Extract the [x, y] coordinate from the center of the cell holding the provided text.  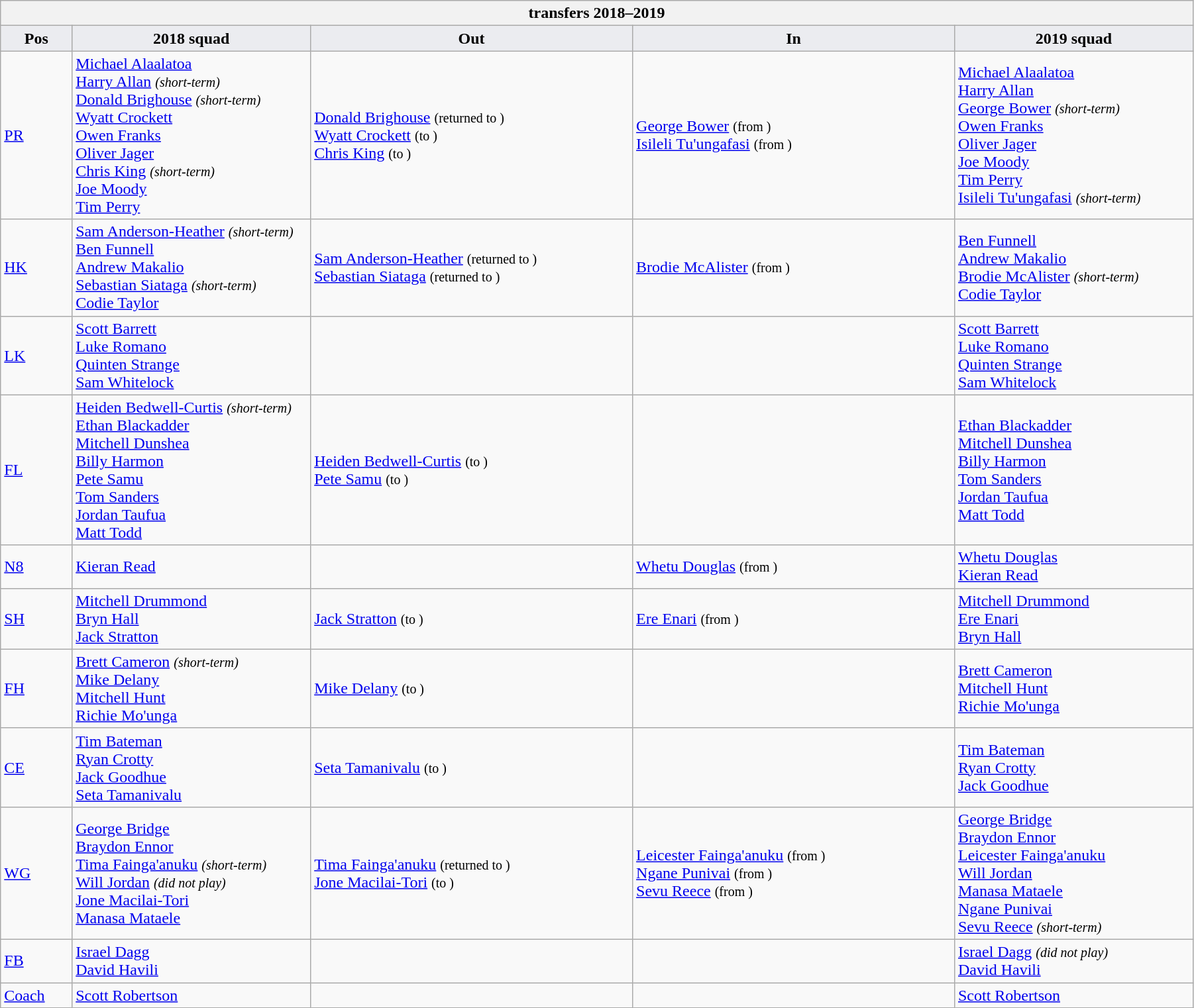
Tima Fainga'anuku (returned to ) Jone Macilai-Tori (to ) [472, 873]
LK [36, 355]
Ere Enari (from ) [794, 619]
Brett Cameron Mitchell Hunt Richie Mo'unga [1073, 689]
George Bower (from ) Isileli Tu'ungafasi (from ) [794, 135]
Mike Delany (to ) [472, 689]
Brodie McAlister (from ) [794, 268]
SH [36, 619]
Sam Anderson-Heather (short-term) Ben Funnell Andrew Makalio Sebastian Siataga (short-term) Codie Taylor [191, 268]
FL [36, 470]
George Bridge Braydon Ennor Tima Fainga'anuku (short-term) Will Jordan (did not play) Jone Macilai-Tori Manasa Mataele [191, 873]
PR [36, 135]
Tim Bateman Ryan Crotty Jack Goodhue Seta Tamanivalu [191, 767]
In [794, 38]
Israel Dagg David Havili [191, 960]
Out [472, 38]
Whetu Douglas Kieran Read [1073, 567]
Brett Cameron (short-term) Mike Delany Mitchell Hunt Richie Mo'unga [191, 689]
CE [36, 767]
Coach [36, 995]
FB [36, 960]
FH [36, 689]
Seta Tamanivalu (to ) [472, 767]
HK [36, 268]
Sam Anderson-Heather (returned to ) Sebastian Siataga (returned to ) [472, 268]
Whetu Douglas (from ) [794, 567]
2018 squad [191, 38]
2019 squad [1073, 38]
Mitchell Drummond Bryn Hall Jack Stratton [191, 619]
WG [36, 873]
Pos [36, 38]
Israel Dagg (did not play) David Havili [1073, 960]
Tim Bateman Ryan Crotty Jack Goodhue [1073, 767]
Heiden Bedwell-Curtis (short-term) Ethan Blackadder Mitchell Dunshea Billy Harmon Pete Samu Tom Sanders Jordan Taufua Matt Todd [191, 470]
George Bridge Braydon Ennor Leicester Fainga'anuku Will Jordan Manasa Mataele Ngane Punivai Sevu Reece (short-term) [1073, 873]
Ben Funnell Andrew Makalio Brodie McAlister (short-term) Codie Taylor [1073, 268]
Jack Stratton (to ) [472, 619]
transfers 2018–2019 [597, 13]
Michael Alaalatoa Harry Allan George Bower (short-term) Owen Franks Oliver Jager Joe Moody Tim Perry Isileli Tu'ungafasi (short-term) [1073, 135]
Ethan Blackadder Mitchell Dunshea Billy Harmon Tom Sanders Jordan Taufua Matt Todd [1073, 470]
Donald Brighouse (returned to ) Wyatt Crockett (to ) Chris King (to ) [472, 135]
Kieran Read [191, 567]
Leicester Fainga'anuku (from ) Ngane Punivai (from ) Sevu Reece (from ) [794, 873]
Mitchell Drummond Ere Enari Bryn Hall [1073, 619]
Heiden Bedwell-Curtis (to ) Pete Samu (to ) [472, 470]
N8 [36, 567]
